Output the [x, y] coordinate of the center of the cell containing the given text.  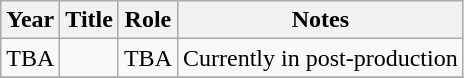
Role [148, 20]
Notes [320, 20]
Currently in post-production [320, 58]
Year [30, 20]
Title [90, 20]
